Determine the [x, y] coordinate at the center of the cell enclosing the given text.  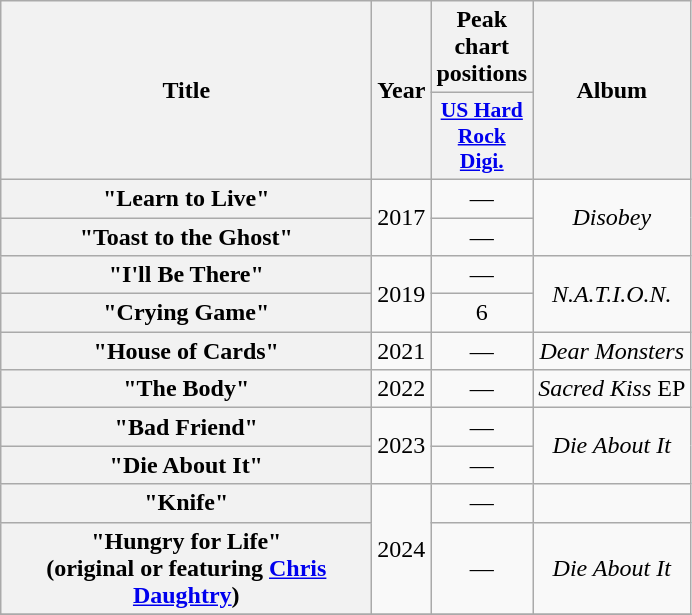
"House of Cards" [186, 351]
"Die About It" [186, 465]
Sacred Kiss EP [612, 389]
Peak chart positions [482, 47]
6 [482, 313]
2019 [402, 294]
2021 [402, 351]
2022 [402, 389]
"Toast to the Ghost" [186, 237]
Album [612, 90]
2023 [402, 446]
Year [402, 90]
Title [186, 90]
US Hard Rock Digi. [482, 136]
N.A.T.I.O.N. [612, 294]
"Bad Friend" [186, 427]
"Learn to Live" [186, 198]
"The Body" [186, 389]
Disobey [612, 217]
"Knife" [186, 503]
2024 [402, 549]
"I'll Be There" [186, 275]
Dear Monsters [612, 351]
"Crying Game" [186, 313]
2017 [402, 217]
"Hungry for Life"(original or featuring Chris Daughtry) [186, 568]
